Identify which cell holds the provided text, then report its (X, Y) central coordinate. 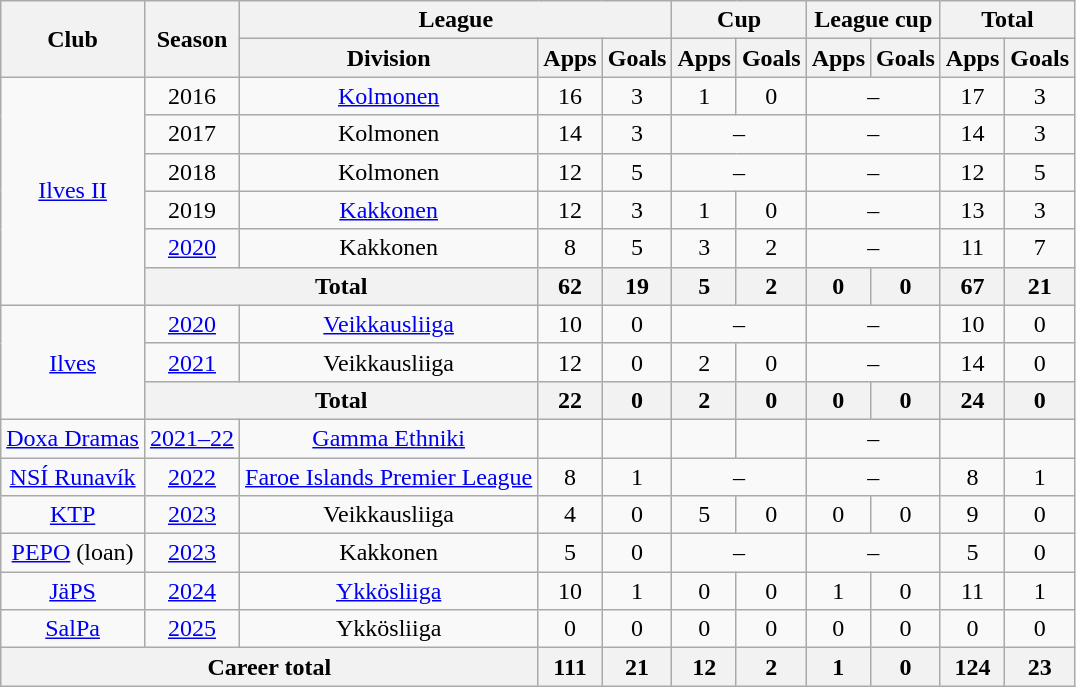
Club (73, 39)
Faroe Islands Premier League (389, 477)
111 (570, 667)
2025 (192, 629)
62 (570, 286)
67 (972, 286)
124 (972, 667)
2019 (192, 210)
Cup (739, 20)
2022 (192, 477)
17 (972, 96)
24 (972, 400)
23 (1040, 667)
SalPa (73, 629)
4 (570, 515)
2021–22 (192, 438)
Season (192, 39)
Doxa Dramas (73, 438)
19 (637, 286)
Ilves (73, 362)
2016 (192, 96)
League (456, 20)
13 (972, 210)
2024 (192, 591)
22 (570, 400)
Career total (270, 667)
Division (389, 58)
7 (1040, 248)
League cup (873, 20)
KTP (73, 515)
16 (570, 96)
9 (972, 515)
PEPO (loan) (73, 553)
JäPS (73, 591)
Gamma Ethniki (389, 438)
NSÍ Runavík (73, 477)
2021 (192, 362)
2018 (192, 172)
2017 (192, 134)
Ilves II (73, 191)
